Determine the [X, Y] coordinate at the center of the cell enclosing the given text.  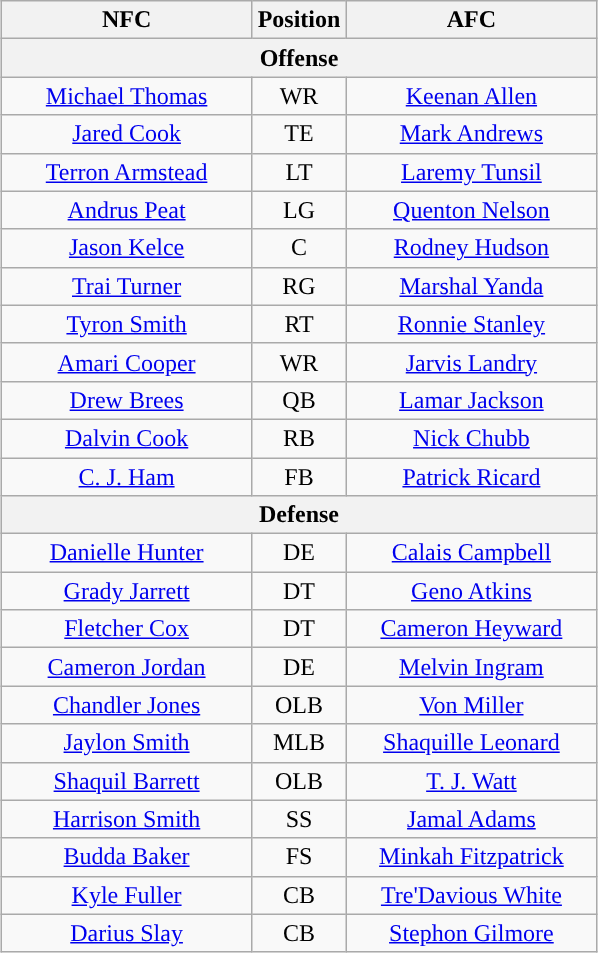
Terron Armstead [126, 172]
Harrison Smith [126, 819]
LG [299, 210]
FB [299, 477]
Nick Chubb [472, 438]
RG [299, 286]
Jaylon Smith [126, 743]
Von Miller [472, 705]
Ronnie Stanley [472, 324]
Drew Brees [126, 400]
Grady Jarrett [126, 591]
Jarvis Landry [472, 362]
AFC [472, 20]
RB [299, 438]
Offense [299, 58]
Rodney Hudson [472, 248]
T. J. Watt [472, 781]
Defense [299, 515]
Fletcher Cox [126, 629]
Laremy Tunsil [472, 172]
Geno Atkins [472, 591]
Darius Slay [126, 933]
Lamar Jackson [472, 400]
MLB [299, 743]
Chandler Jones [126, 705]
Stephon Gilmore [472, 933]
Budda Baker [126, 857]
Amari Cooper [126, 362]
Shaquil Barrett [126, 781]
Marshal Yanda [472, 286]
Jamal Adams [472, 819]
TE [299, 134]
Cameron Jordan [126, 667]
RT [299, 324]
LT [299, 172]
FS [299, 857]
Andrus Peat [126, 210]
Dalvin Cook [126, 438]
Shaquille Leonard [472, 743]
Trai Turner [126, 286]
Kyle Fuller [126, 895]
Jared Cook [126, 134]
Cameron Heyward [472, 629]
QB [299, 400]
Position [299, 20]
NFC [126, 20]
Keenan Allen [472, 96]
Minkah Fitzpatrick [472, 857]
Tyron Smith [126, 324]
Melvin Ingram [472, 667]
SS [299, 819]
Quenton Nelson [472, 210]
Calais Campbell [472, 553]
Mark Andrews [472, 134]
Jason Kelce [126, 248]
Michael Thomas [126, 96]
C [299, 248]
Danielle Hunter [126, 553]
Tre'Davious White [472, 895]
C. J. Ham [126, 477]
Patrick Ricard [472, 477]
